Pinpoint the cell where the given text exists, returning its (x, y) midpoint coordinate. 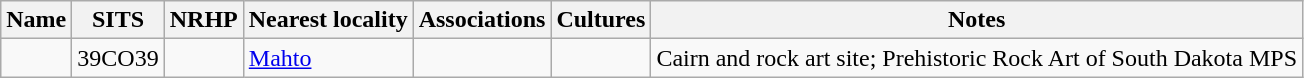
Mahto (328, 58)
Nearest locality (328, 20)
NRHP (204, 20)
Notes (977, 20)
Cairn and rock art site; Prehistoric Rock Art of South Dakota MPS (977, 58)
Associations (482, 20)
SITS (118, 20)
Cultures (601, 20)
Name (36, 20)
39CO39 (118, 58)
